Determine the (X, Y) coordinate at the center of the cell enclosing the given text.  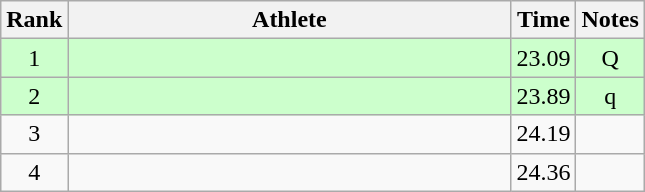
24.19 (544, 134)
Athlete (290, 20)
Time (544, 20)
Notes (610, 20)
4 (34, 172)
24.36 (544, 172)
23.09 (544, 58)
Q (610, 58)
2 (34, 96)
Rank (34, 20)
3 (34, 134)
q (610, 96)
1 (34, 58)
23.89 (544, 96)
